Search for the cell housing the specified text and yield its [X, Y] center coordinate. 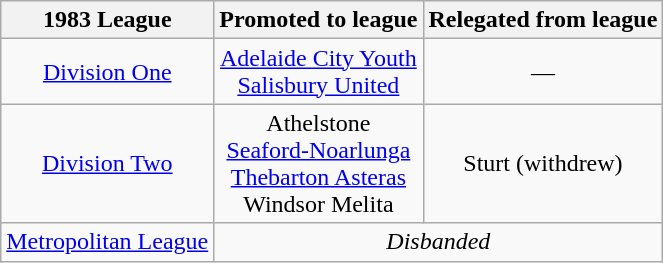
Sturt (withdrew) [543, 164]
AthelstoneSeaford-NoarlungaThebarton AsterasWindsor Melita [318, 164]
Disbanded [438, 242]
Adelaide City YouthSalisbury United [318, 72]
Division One [108, 72]
Metropolitan League [108, 242]
Division Two [108, 164]
1983 League [108, 20]
Promoted to league [318, 20]
— [543, 72]
Relegated from league [543, 20]
